Provide the [X, Y] coordinate of the cell's center where the given text is located.  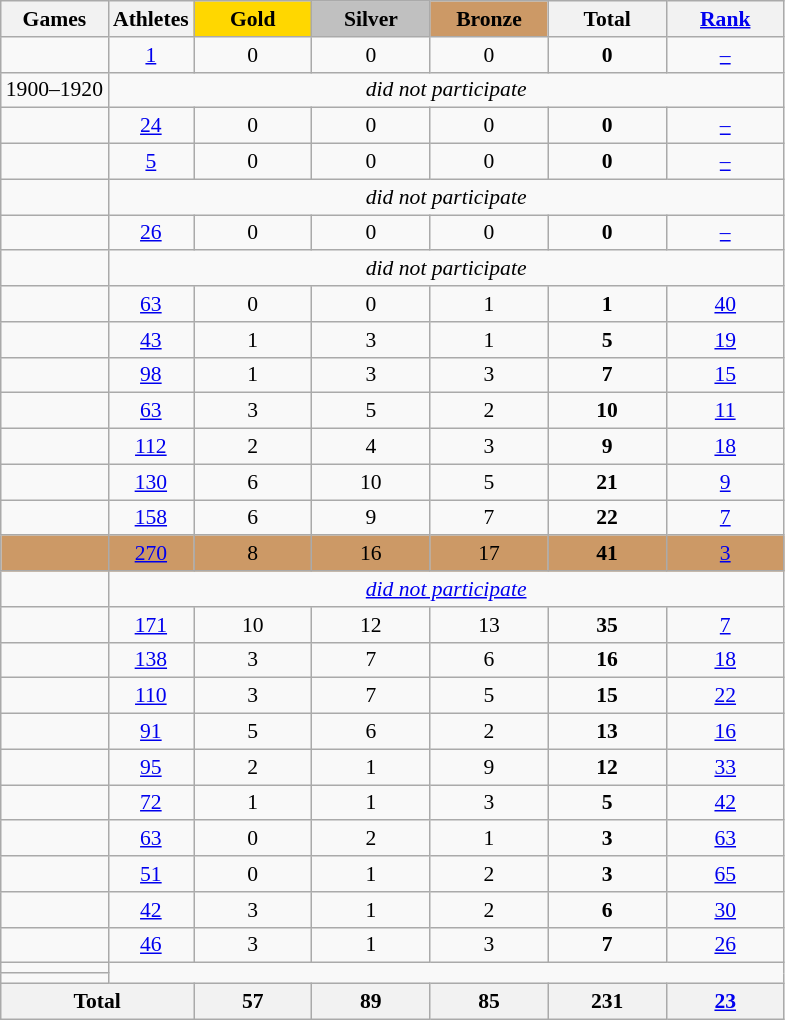
46 [151, 945]
35 [607, 625]
138 [151, 660]
24 [151, 126]
23 [725, 1001]
41 [607, 554]
33 [725, 767]
Games [54, 19]
72 [151, 803]
19 [725, 340]
130 [151, 482]
112 [151, 447]
1900–1920 [54, 90]
Bronze [489, 19]
98 [151, 375]
89 [371, 1001]
40 [725, 304]
91 [151, 732]
Athletes [151, 19]
Rank [725, 19]
231 [607, 1001]
21 [607, 482]
270 [151, 554]
95 [151, 767]
110 [151, 696]
4 [371, 447]
8 [253, 554]
Gold [253, 19]
65 [725, 874]
85 [489, 1001]
30 [725, 910]
Silver [371, 19]
171 [151, 625]
17 [489, 554]
158 [151, 518]
57 [253, 1001]
51 [151, 874]
43 [151, 340]
11 [725, 411]
